From the cell containing the given text, extract its center point as [x, y] coordinate. 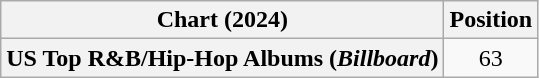
US Top R&B/Hip-Hop Albums (Billboard) [222, 58]
63 [491, 58]
Chart (2024) [222, 20]
Position [491, 20]
